For the text-containing cell, return its midpoint in (x, y) coordinate format. 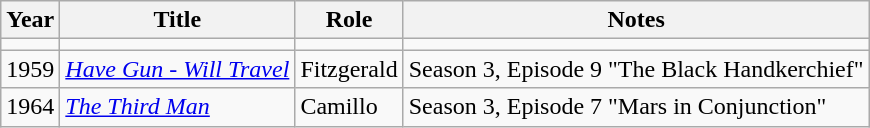
Role (349, 20)
Title (178, 20)
Fitzgerald (349, 69)
The Third Man (178, 107)
Year (30, 20)
Notes (636, 20)
Season 3, Episode 9 "The Black Handkerchief" (636, 69)
1959 (30, 69)
Season 3, Episode 7 "Mars in Conjunction" (636, 107)
Camillo (349, 107)
1964 (30, 107)
Have Gun - Will Travel (178, 69)
